Search for the cell housing the specified text and yield its (X, Y) center coordinate. 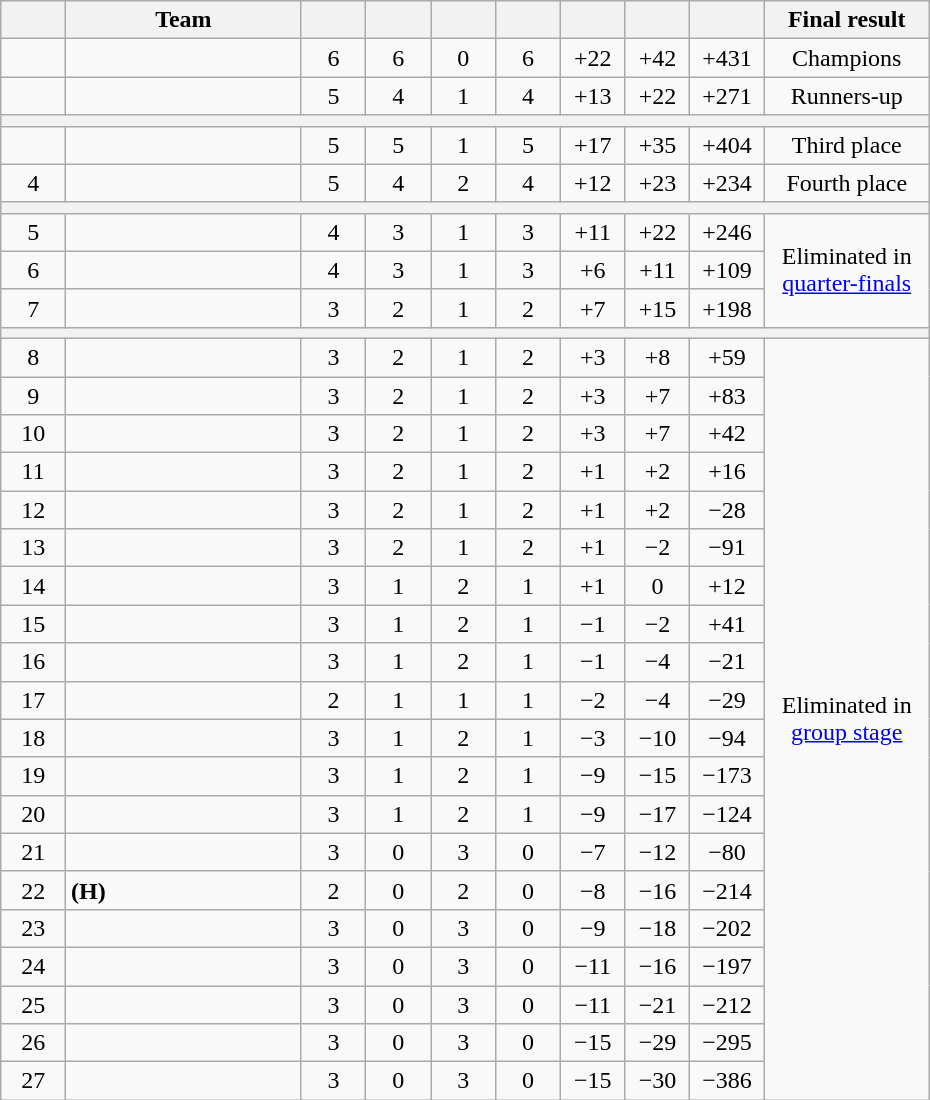
Final result (846, 20)
+246 (727, 232)
+23 (658, 183)
20 (34, 814)
7 (34, 308)
+271 (727, 96)
+13 (592, 96)
15 (34, 624)
−202 (727, 928)
Eliminated in group stage (846, 718)
−12 (658, 852)
+109 (727, 270)
11 (34, 472)
10 (34, 434)
−386 (727, 1081)
21 (34, 852)
17 (34, 700)
−18 (658, 928)
+17 (592, 145)
+431 (727, 58)
+15 (658, 308)
−197 (727, 966)
+41 (727, 624)
Team (184, 20)
25 (34, 1005)
22 (34, 890)
Runners-up (846, 96)
12 (34, 510)
−30 (658, 1081)
13 (34, 548)
14 (34, 586)
+198 (727, 308)
−295 (727, 1043)
+59 (727, 357)
−3 (592, 738)
−91 (727, 548)
+8 (658, 357)
24 (34, 966)
9 (34, 395)
−17 (658, 814)
Champions (846, 58)
Third place (846, 145)
−94 (727, 738)
18 (34, 738)
26 (34, 1043)
+83 (727, 395)
−28 (727, 510)
+6 (592, 270)
−212 (727, 1005)
−8 (592, 890)
16 (34, 662)
−173 (727, 776)
−80 (727, 852)
(H) (184, 890)
−7 (592, 852)
19 (34, 776)
+234 (727, 183)
27 (34, 1081)
+404 (727, 145)
23 (34, 928)
Fourth place (846, 183)
+35 (658, 145)
−124 (727, 814)
−214 (727, 890)
+16 (727, 472)
−10 (658, 738)
Eliminated in quarter-finals (846, 270)
8 (34, 357)
